Pinpoint the cell where the given text exists, returning its [X, Y] midpoint coordinate. 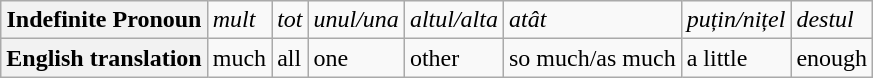
atât [592, 20]
mult [239, 20]
English translation [104, 58]
puțin/nițel [736, 20]
tot [290, 20]
altul/alta [454, 20]
much [239, 58]
unul/una [356, 20]
destul [832, 20]
other [454, 58]
enough [832, 58]
one [356, 58]
a little [736, 58]
Indefinite Pronoun [104, 20]
all [290, 58]
so much/as much [592, 58]
